Determine the [X, Y] coordinate at the center of the cell enclosing the given text.  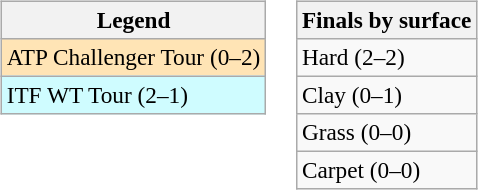
ATP Challenger Tour (0–2) [133, 57]
Carpet (0–0) [387, 171]
Grass (0–0) [387, 133]
Finals by surface [387, 20]
ITF WT Tour (2–1) [133, 95]
Clay (0–1) [387, 95]
Legend [133, 20]
Hard (2–2) [387, 57]
